Extract the [X, Y] coordinate from the center of the cell holding the provided text.  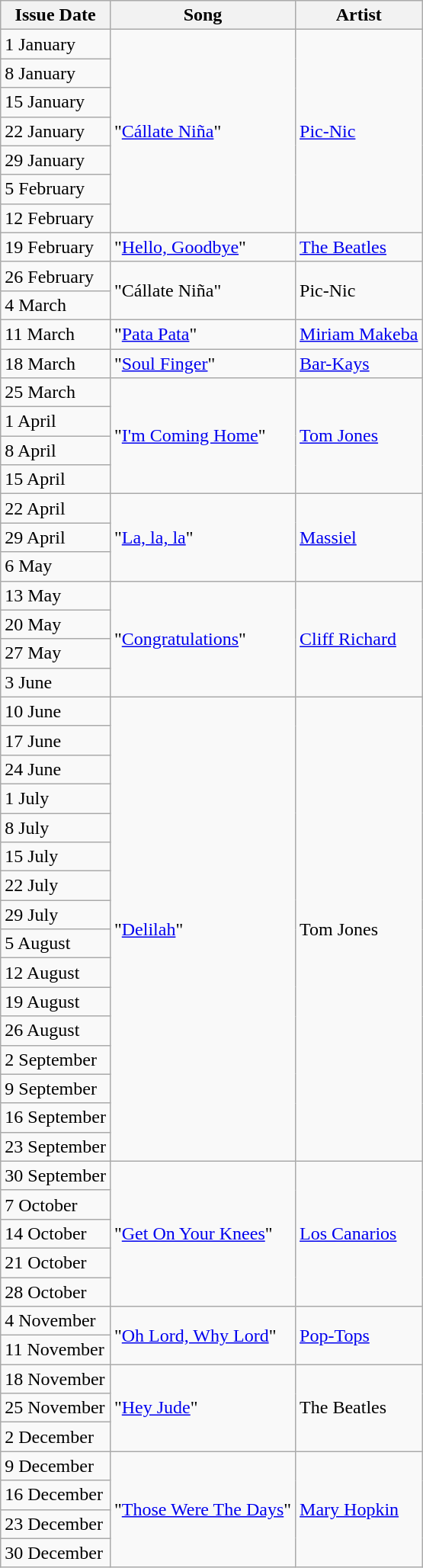
18 November [56, 1379]
5 February [56, 189]
1 April [56, 422]
4 March [56, 305]
Massiel [359, 537]
Bar-Kays [359, 364]
"Hey Jude" [203, 1408]
1 July [56, 798]
12 August [56, 973]
18 March [56, 364]
"I'm Coming Home" [203, 436]
2 September [56, 1060]
12 February [56, 218]
"Those Were The Days" [203, 1509]
29 April [56, 537]
Miriam Makeba [359, 334]
22 January [56, 131]
25 March [56, 393]
10 June [56, 711]
29 January [56, 160]
28 October [56, 1292]
8 April [56, 451]
1 January [56, 44]
Song [203, 15]
9 December [56, 1466]
4 November [56, 1321]
22 July [56, 886]
"Hello, Goodbye" [203, 247]
8 July [56, 827]
"Oh Lord, Why Lord" [203, 1336]
2 December [56, 1437]
21 October [56, 1262]
19 February [56, 247]
11 November [56, 1350]
20 May [56, 624]
15 April [56, 479]
15 July [56, 857]
27 May [56, 653]
13 May [56, 595]
26 August [56, 1031]
9 September [56, 1089]
23 September [56, 1146]
"Congratulations" [203, 639]
16 September [56, 1117]
24 June [56, 769]
6 May [56, 566]
Cliff Richard [359, 639]
30 September [56, 1175]
"Pata Pata" [203, 334]
Pop-Tops [359, 1336]
Issue Date [56, 15]
"Delilah" [203, 928]
7 October [56, 1204]
"La, la, la" [203, 537]
29 July [56, 915]
22 April [56, 508]
Los Canarios [359, 1233]
25 November [56, 1408]
30 December [56, 1553]
26 February [56, 276]
"Soul Finger" [203, 364]
17 June [56, 740]
5 August [56, 944]
"Get On Your Knees" [203, 1233]
16 December [56, 1495]
23 December [56, 1524]
Artist [359, 15]
14 October [56, 1233]
11 March [56, 334]
19 August [56, 1002]
15 January [56, 102]
8 January [56, 73]
Mary Hopkin [359, 1509]
3 June [56, 682]
